Identify which cell holds the provided text, then report its (x, y) central coordinate. 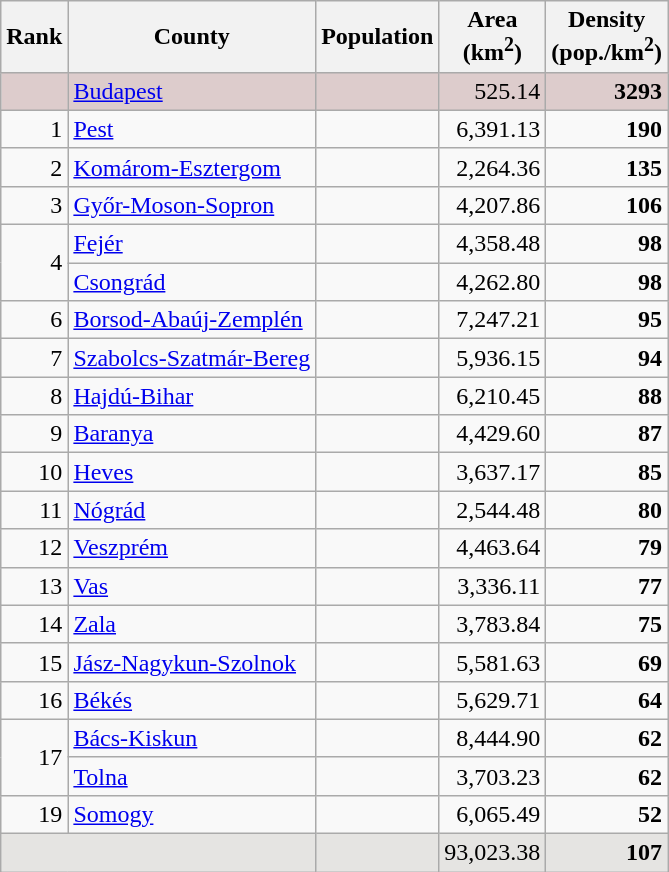
77 (607, 586)
Nógrád (192, 510)
4,429.60 (492, 434)
95 (607, 320)
4,463.64 (492, 548)
3,783.84 (492, 624)
Győr-Moson-Sopron (192, 205)
3,637.17 (492, 472)
Baranya (192, 434)
6,065.49 (492, 814)
Density(pop./km2) (607, 37)
3,336.11 (492, 586)
107 (607, 853)
15 (34, 662)
88 (607, 396)
12 (34, 548)
2,264.36 (492, 167)
Bács-Kiskun (192, 738)
8 (34, 396)
3293 (607, 91)
52 (607, 814)
Csongrád (192, 282)
6,391.13 (492, 129)
Area(km2) (492, 37)
85 (607, 472)
16 (34, 700)
Budapest (192, 91)
Heves (192, 472)
93,023.38 (492, 853)
County (192, 37)
Borsod-Abaúj-Zemplén (192, 320)
13 (34, 586)
79 (607, 548)
Population (378, 37)
Szabolcs-Szatmár-Bereg (192, 358)
17 (34, 757)
Békés (192, 700)
10 (34, 472)
5,936.15 (492, 358)
Jász-Nagykun-Szolnok (192, 662)
7 (34, 358)
Pest (192, 129)
14 (34, 624)
87 (607, 434)
Somogy (192, 814)
3 (34, 205)
8,444.90 (492, 738)
Zala (192, 624)
Fejér (192, 244)
4,358.48 (492, 244)
106 (607, 205)
2,544.48 (492, 510)
190 (607, 129)
Hajdú-Bihar (192, 396)
5,581.63 (492, 662)
3,703.23 (492, 776)
Komárom-Esztergom (192, 167)
5,629.71 (492, 700)
75 (607, 624)
4 (34, 263)
Vas (192, 586)
1 (34, 129)
6 (34, 320)
Tolna (192, 776)
19 (34, 814)
7,247.21 (492, 320)
94 (607, 358)
69 (607, 662)
525.14 (492, 91)
135 (607, 167)
9 (34, 434)
80 (607, 510)
4,262.80 (492, 282)
64 (607, 700)
6,210.45 (492, 396)
Rank (34, 37)
4,207.86 (492, 205)
2 (34, 167)
Veszprém (192, 548)
11 (34, 510)
